Search for the cell housing the specified text and yield its [x, y] center coordinate. 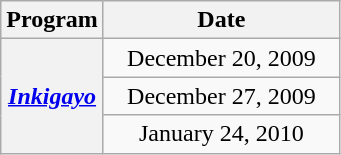
December 20, 2009 [221, 58]
Program [52, 20]
Date [221, 20]
December 27, 2009 [221, 96]
January 24, 2010 [221, 134]
Inkigayo [52, 96]
